Provide the [x, y] coordinate of the cell's center where the given text is located.  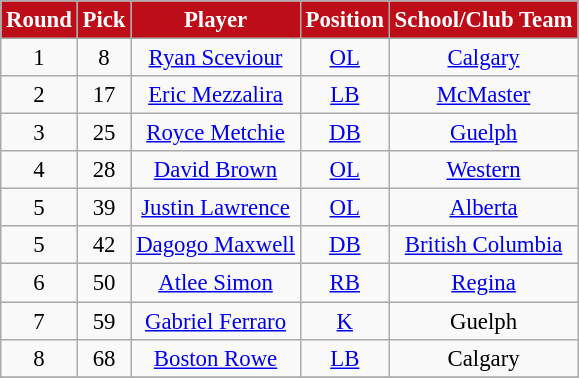
RB [344, 283]
68 [104, 358]
4 [39, 170]
Position [344, 20]
59 [104, 321]
2 [39, 95]
Regina [483, 283]
School/Club Team [483, 20]
Atlee Simon [216, 283]
Dagogo Maxwell [216, 245]
39 [104, 208]
Justin Lawrence [216, 208]
25 [104, 133]
David Brown [216, 170]
42 [104, 245]
Western [483, 170]
Round [39, 20]
50 [104, 283]
Alberta [483, 208]
Ryan Sceviour [216, 58]
3 [39, 133]
Pick [104, 20]
1 [39, 58]
McMaster [483, 95]
17 [104, 95]
Eric Mezzalira [216, 95]
Boston Rowe [216, 358]
British Columbia [483, 245]
K [344, 321]
Player [216, 20]
Gabriel Ferraro [216, 321]
6 [39, 283]
28 [104, 170]
7 [39, 321]
Royce Metchie [216, 133]
